Pinpoint the cell where the given text exists, returning its [X, Y] midpoint coordinate. 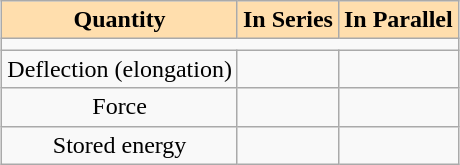
In Series [288, 20]
Stored energy [120, 145]
Quantity [120, 20]
Deflection (elongation) [120, 69]
Force [120, 107]
In Parallel [398, 20]
